Find where the given text appears and provide that cell's center as [X, Y] coordinate. 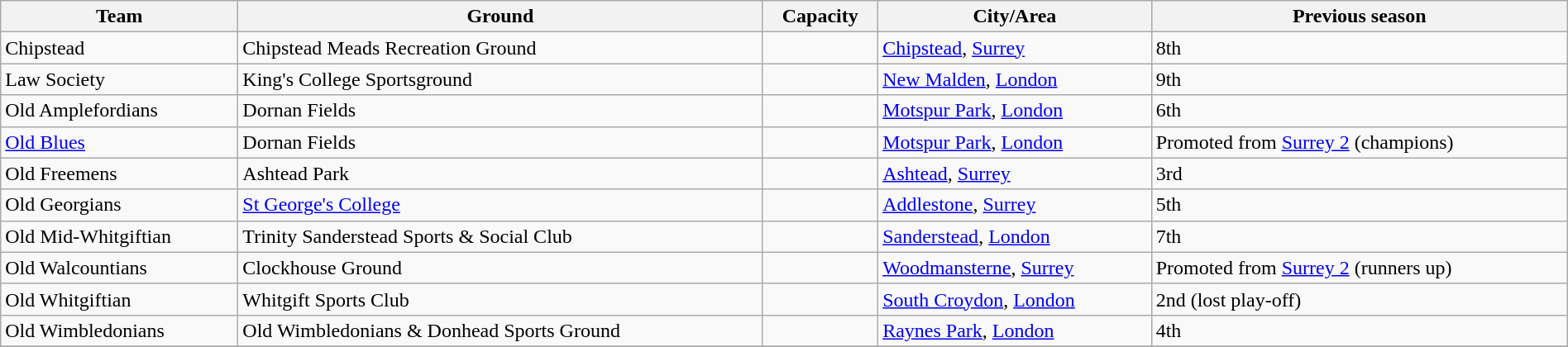
Old Whitgiftian [119, 299]
Chipstead [119, 48]
Old Amplefordians [119, 111]
Chipstead, Surrey [1016, 48]
8th [1360, 48]
Old Mid-Whitgiftian [119, 236]
Old Blues [119, 142]
2nd (lost play-off) [1360, 299]
9th [1360, 79]
Old Walcountians [119, 268]
Woodmansterne, Surrey [1016, 268]
Trinity Sanderstead Sports & Social Club [500, 236]
South Croydon, London [1016, 299]
Promoted from Surrey 2 (runners up) [1360, 268]
Old Wimbledonians & Donhead Sports Ground [500, 330]
New Malden, London [1016, 79]
Old Wimbledonians [119, 330]
Clockhouse Ground [500, 268]
Team [119, 17]
Law Society [119, 79]
Old Freemens [119, 173]
Capacity [820, 17]
Previous season [1360, 17]
St George's College [500, 205]
Sanderstead, London [1016, 236]
Promoted from Surrey 2 (champions) [1360, 142]
4th [1360, 330]
6th [1360, 111]
Whitgift Sports Club [500, 299]
Ground [500, 17]
7th [1360, 236]
Old Georgians [119, 205]
City/Area [1016, 17]
Ashtead, Surrey [1016, 173]
Ashtead Park [500, 173]
5th [1360, 205]
3rd [1360, 173]
King's College Sportsground [500, 79]
Chipstead Meads Recreation Ground [500, 48]
Addlestone, Surrey [1016, 205]
Raynes Park, London [1016, 330]
